Pinpoint the cell where the given text exists, returning its [x, y] midpoint coordinate. 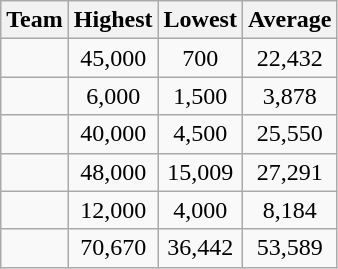
Lowest [200, 20]
15,009 [200, 172]
6,000 [113, 96]
25,550 [290, 134]
4,000 [200, 210]
36,442 [200, 248]
70,670 [113, 248]
Highest [113, 20]
700 [200, 58]
53,589 [290, 248]
3,878 [290, 96]
40,000 [113, 134]
12,000 [113, 210]
Team [35, 20]
45,000 [113, 58]
1,500 [200, 96]
22,432 [290, 58]
27,291 [290, 172]
4,500 [200, 134]
48,000 [113, 172]
8,184 [290, 210]
Average [290, 20]
